Identify which cell holds the provided text, then report its [X, Y] central coordinate. 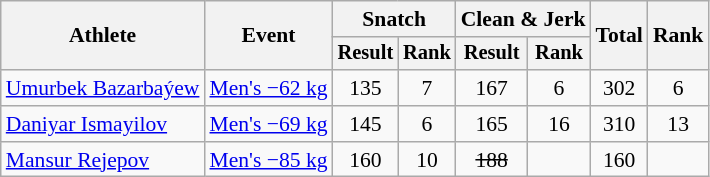
145 [366, 124]
167 [492, 88]
Daniyar Ismayilov [103, 124]
Clean & Jerk [524, 19]
Men's −69 kg [268, 124]
13 [678, 124]
310 [620, 124]
Total [620, 36]
135 [366, 88]
Snatch [394, 19]
Men's −62 kg [268, 88]
Athlete [103, 36]
302 [620, 88]
165 [492, 124]
16 [558, 124]
Umurbek Bazarbaýew [103, 88]
Event [268, 36]
7 [427, 88]
